For the text-containing cell, return its midpoint in (X, Y) coordinate format. 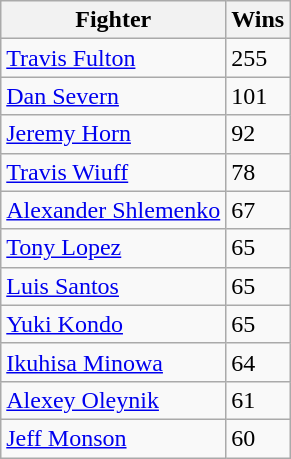
67 (258, 210)
Alexander Shlemenko (114, 210)
92 (258, 134)
255 (258, 58)
Travis Fulton (114, 58)
60 (258, 438)
Wins (258, 20)
101 (258, 96)
78 (258, 172)
Travis Wiuff (114, 172)
Tony Lopez (114, 248)
Luis Santos (114, 286)
Fighter (114, 20)
Ikuhisa Minowa (114, 362)
Jeff Monson (114, 438)
Alexey Oleynik (114, 400)
Dan Severn (114, 96)
Jeremy Horn (114, 134)
Yuki Kondo (114, 324)
64 (258, 362)
61 (258, 400)
